Search for the cell housing the specified text and yield its (x, y) center coordinate. 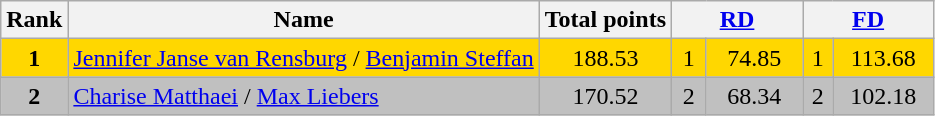
113.68 (884, 58)
Name (304, 20)
Rank (34, 20)
170.52 (605, 96)
Total points (605, 20)
68.34 (754, 96)
Charise Matthaei / Max Liebers (304, 96)
Jennifer Janse van Rensburg / Benjamin Steffan (304, 58)
FD (868, 20)
188.53 (605, 58)
RD (738, 20)
102.18 (884, 96)
74.85 (754, 58)
